Determine the (x, y) coordinate at the center of the cell enclosing the given text.  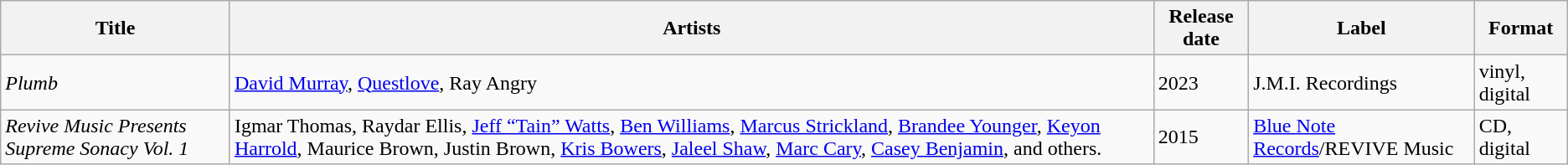
CD, digital (1521, 137)
Revive Music Presents Supreme Sonacy Vol. 1 (116, 137)
Artists (692, 28)
Blue Note Records/REVIVE Music (1362, 137)
David Murray, Questlove, Ray Angry (692, 82)
vinyl, digital (1521, 82)
2023 (1201, 82)
2015 (1201, 137)
Label (1362, 28)
J.M.I. Recordings (1362, 82)
Release date (1201, 28)
Format (1521, 28)
Title (116, 28)
Plumb (116, 82)
